Return the [x, y] coordinate for the center point of the cell that contains the specified text.  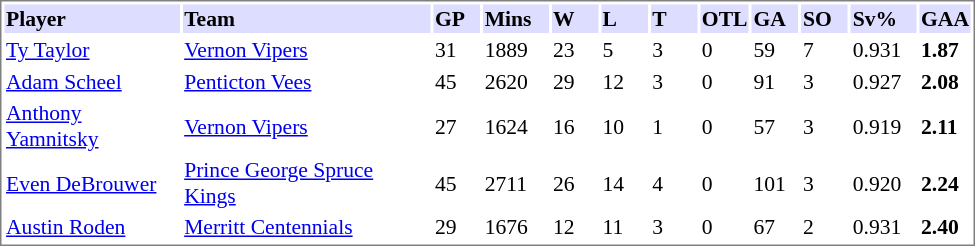
Even DeBrouwer [92, 183]
GA [776, 18]
59 [776, 50]
26 [574, 183]
Mins [516, 18]
0.920 [884, 183]
L [624, 18]
7 [826, 50]
OTL [724, 18]
10 [624, 126]
W [574, 18]
11 [624, 227]
1889 [516, 50]
Ty Taylor [92, 50]
2620 [516, 82]
16 [574, 126]
SO [826, 18]
4 [674, 183]
2.40 [946, 227]
Penticton Vees [307, 82]
31 [458, 50]
2.24 [946, 183]
27 [458, 126]
101 [776, 183]
2.11 [946, 126]
GP [458, 18]
2.08 [946, 82]
1.87 [946, 50]
Prince George Spruce Kings [307, 183]
1676 [516, 227]
57 [776, 126]
Merritt Centennials [307, 227]
Adam Scheel [92, 82]
GAA [946, 18]
23 [574, 50]
0.919 [884, 126]
T [674, 18]
14 [624, 183]
Anthony Yamnitsky [92, 126]
Player [92, 18]
1 [674, 126]
2711 [516, 183]
0.927 [884, 82]
Team [307, 18]
67 [776, 227]
1624 [516, 126]
Austin Roden [92, 227]
91 [776, 82]
5 [624, 50]
2 [826, 227]
Sv% [884, 18]
